Identify which cell holds the provided text, then report its [X, Y] central coordinate. 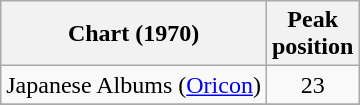
Peak position [312, 34]
Japanese Albums (Oricon) [134, 85]
23 [312, 85]
Chart (1970) [134, 34]
